Provide the (x, y) coordinate of the cell's center where the given text is located.  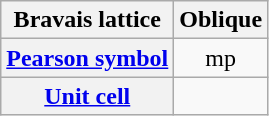
Unit cell (88, 96)
mp (221, 58)
Bravais lattice (88, 20)
Oblique (221, 20)
Pearson symbol (88, 58)
